For the text-containing cell, return its midpoint in (x, y) coordinate format. 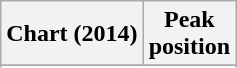
Peakposition (189, 34)
Chart (2014) (72, 34)
